Return the [X, Y] coordinate for the center point of the cell that contains the specified text.  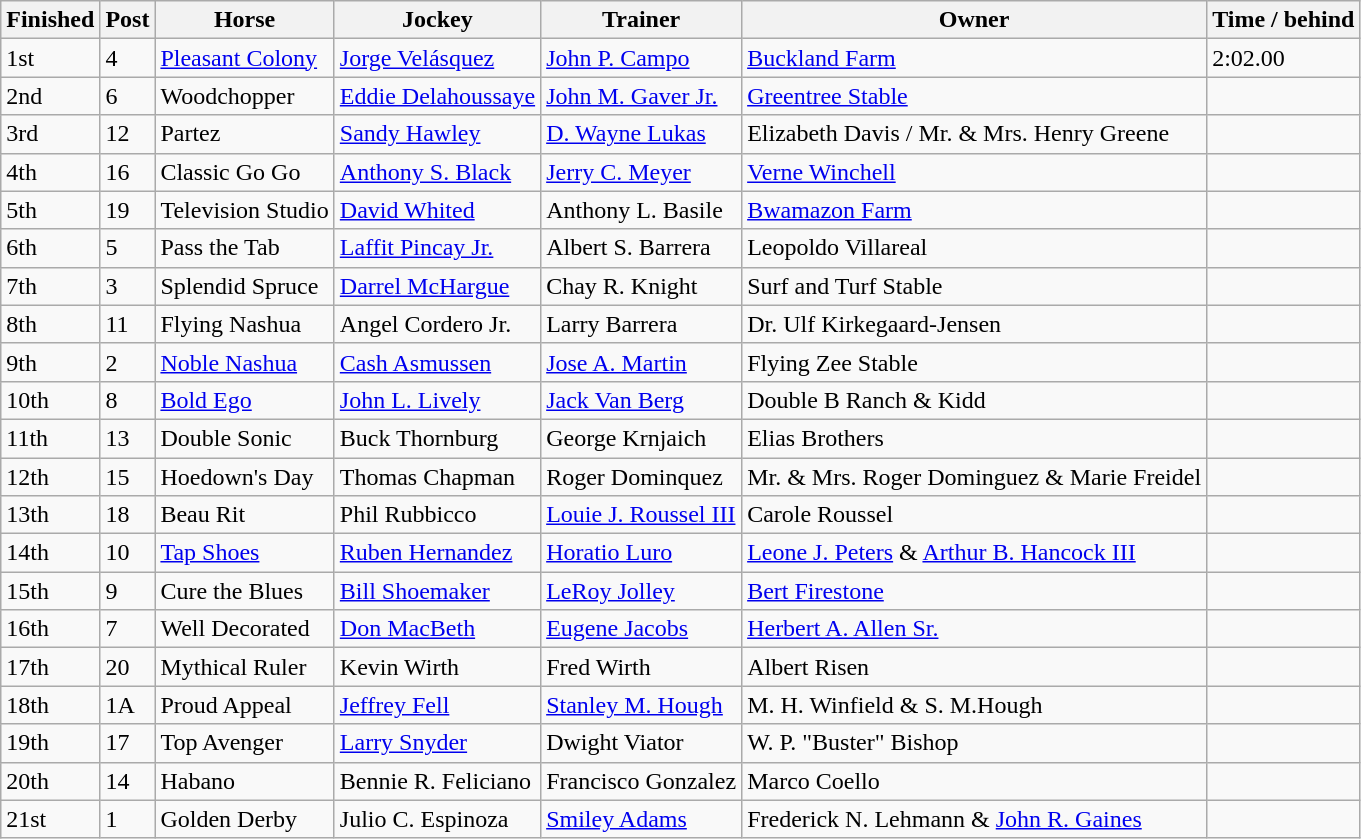
Greentree Stable [974, 96]
Surf and Turf Stable [974, 286]
Jose A. Martin [642, 362]
Louie J. Roussel III [642, 515]
Sandy Hawley [437, 134]
18th [50, 705]
Finished [50, 20]
George Krnjaich [642, 438]
1st [50, 58]
Phil Rubbicco [437, 515]
David Whited [437, 210]
21st [50, 819]
Classic Go Go [244, 172]
Elizabeth Davis / Mr. & Mrs. Henry Greene [974, 134]
Jerry C. Meyer [642, 172]
Larry Barrera [642, 324]
Thomas Chapman [437, 477]
Splendid Spruce [244, 286]
Bennie R. Feliciano [437, 781]
Well Decorated [244, 629]
Pleasant Colony [244, 58]
Post [128, 20]
Cash Asmussen [437, 362]
1A [128, 705]
4th [50, 172]
Elias Brothers [974, 438]
2nd [50, 96]
Francisco Gonzalez [642, 781]
20 [128, 667]
13th [50, 515]
12 [128, 134]
Horse [244, 20]
Jack Van Berg [642, 400]
Jockey [437, 20]
Carole Roussel [974, 515]
Proud Appeal [244, 705]
1 [128, 819]
Angel Cordero Jr. [437, 324]
Anthony L. Basile [642, 210]
Frederick N. Lehmann & John R. Gaines [974, 819]
2:02.00 [1284, 58]
Habano [244, 781]
Jeffrey Fell [437, 705]
7th [50, 286]
LeRoy Jolley [642, 591]
D. Wayne Lukas [642, 134]
10 [128, 553]
M. H. Winfield & S. M.Hough [974, 705]
10th [50, 400]
Marco Coello [974, 781]
John M. Gaver Jr. [642, 96]
Flying Nashua [244, 324]
Albert S. Barrera [642, 248]
Verne Winchell [974, 172]
W. P. "Buster" Bishop [974, 743]
Roger Dominquez [642, 477]
Bwamazon Farm [974, 210]
3 [128, 286]
Cure the Blues [244, 591]
Buckland Farm [974, 58]
5th [50, 210]
16 [128, 172]
2 [128, 362]
Dr. Ulf Kirkegaard-Jensen [974, 324]
Chay R. Knight [642, 286]
Kevin Wirth [437, 667]
Double Sonic [244, 438]
Trainer [642, 20]
Bold Ego [244, 400]
Mr. & Mrs. Roger Dominguez & Marie Freidel [974, 477]
Ruben Hernandez [437, 553]
4 [128, 58]
Jorge Velásquez [437, 58]
Mythical Ruler [244, 667]
Time / behind [1284, 20]
Anthony S. Black [437, 172]
Albert Risen [974, 667]
Television Studio [244, 210]
Golden Derby [244, 819]
15th [50, 591]
Horatio Luro [642, 553]
9 [128, 591]
Woodchopper [244, 96]
15 [128, 477]
Noble Nashua [244, 362]
Flying Zee Stable [974, 362]
Smiley Adams [642, 819]
17 [128, 743]
Darrel McHargue [437, 286]
6th [50, 248]
Partez [244, 134]
14 [128, 781]
Double B Ranch & Kidd [974, 400]
Bill Shoemaker [437, 591]
18 [128, 515]
Beau Rit [244, 515]
6 [128, 96]
7 [128, 629]
19th [50, 743]
Herbert A. Allen Sr. [974, 629]
12th [50, 477]
Hoedown's Day [244, 477]
Eddie Delahoussaye [437, 96]
13 [128, 438]
Leopoldo Villareal [974, 248]
17th [50, 667]
John P. Campo [642, 58]
Leone J. Peters & Arthur B. Hancock III [974, 553]
3rd [50, 134]
19 [128, 210]
Eugene Jacobs [642, 629]
Larry Snyder [437, 743]
16th [50, 629]
Don MacBeth [437, 629]
Pass the Tab [244, 248]
8th [50, 324]
Owner [974, 20]
20th [50, 781]
5 [128, 248]
Laffit Pincay Jr. [437, 248]
Buck Thornburg [437, 438]
Fred Wirth [642, 667]
Top Avenger [244, 743]
Dwight Viator [642, 743]
14th [50, 553]
Stanley M. Hough [642, 705]
Julio C. Espinoza [437, 819]
John L. Lively [437, 400]
9th [50, 362]
Bert Firestone [974, 591]
Tap Shoes [244, 553]
8 [128, 400]
11th [50, 438]
11 [128, 324]
